Detect which cell encompasses the target text, then output its [X, Y] center coordinate. 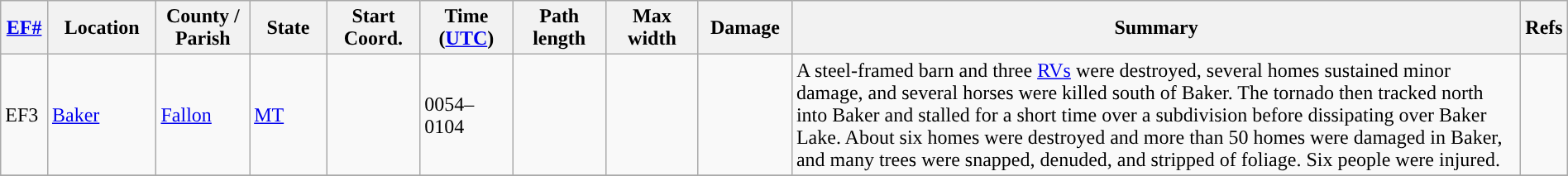
Path length [559, 28]
Time (UTC) [466, 28]
Start Coord. [374, 28]
Fallon [203, 115]
0054–0104 [466, 115]
Refs [1545, 28]
Baker [102, 115]
State [289, 28]
EF# [25, 28]
Summary [1156, 28]
Location [102, 28]
Max width [652, 28]
MT [289, 115]
EF3 [25, 115]
County / Parish [203, 28]
Damage [744, 28]
